For the text-containing cell, return its midpoint in (x, y) coordinate format. 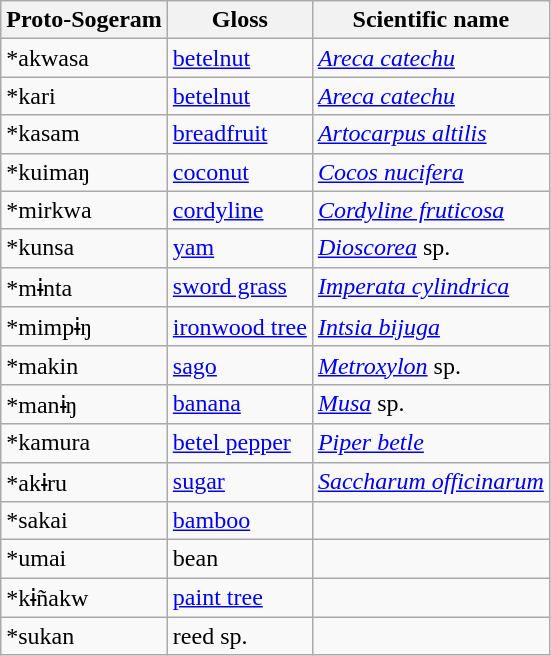
paint tree (240, 598)
cordyline (240, 210)
*mirkwa (84, 210)
*sukan (84, 636)
*makin (84, 365)
breadfruit (240, 134)
Intsia bijuga (430, 327)
Musa sp. (430, 404)
*manɨŋ (84, 404)
Piper betle (430, 443)
yam (240, 248)
betel pepper (240, 443)
*sakai (84, 521)
Gloss (240, 20)
Scientific name (430, 20)
Metroxylon sp. (430, 365)
Cocos nucifera (430, 172)
Artocarpus altilis (430, 134)
*kamura (84, 443)
Cordyline fruticosa (430, 210)
coconut (240, 172)
sago (240, 365)
*mɨnta (84, 287)
Proto-Sogeram (84, 20)
Saccharum officinarum (430, 482)
sugar (240, 482)
*kunsa (84, 248)
Dioscorea sp. (430, 248)
sword grass (240, 287)
reed sp. (240, 636)
ironwood tree (240, 327)
*akɨru (84, 482)
*kasam (84, 134)
*kɨñakw (84, 598)
*akwasa (84, 58)
bamboo (240, 521)
bean (240, 559)
*kari (84, 96)
Imperata cylindrica (430, 287)
*umai (84, 559)
*mimpɨŋ (84, 327)
*kuimaŋ (84, 172)
banana (240, 404)
